Identify which cell holds the provided text, then report its (x, y) central coordinate. 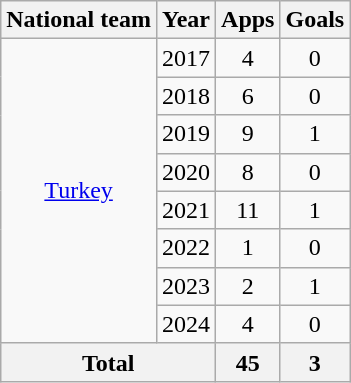
Total (108, 362)
6 (248, 96)
2020 (186, 172)
2017 (186, 58)
2021 (186, 210)
2023 (186, 286)
11 (248, 210)
2022 (186, 248)
2019 (186, 134)
Turkey (79, 191)
Apps (248, 20)
Year (186, 20)
9 (248, 134)
3 (315, 362)
45 (248, 362)
2 (248, 286)
8 (248, 172)
Goals (315, 20)
2018 (186, 96)
2024 (186, 324)
National team (79, 20)
